Identify which cell holds the provided text, then report its (X, Y) central coordinate. 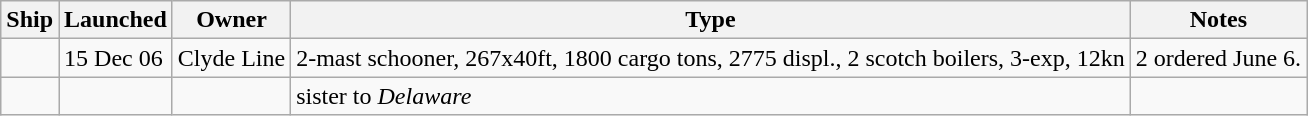
sister to Delaware (711, 96)
Ship (30, 20)
2 ordered June 6. (1218, 58)
Launched (116, 20)
Type (711, 20)
Owner (231, 20)
15 Dec 06 (116, 58)
Notes (1218, 20)
2-mast schooner, 267x40ft, 1800 cargo tons, 2775 displ., 2 scotch boilers, 3-exp, 12kn (711, 58)
Clyde Line (231, 58)
